From the cell containing the given text, extract its center point as [X, Y] coordinate. 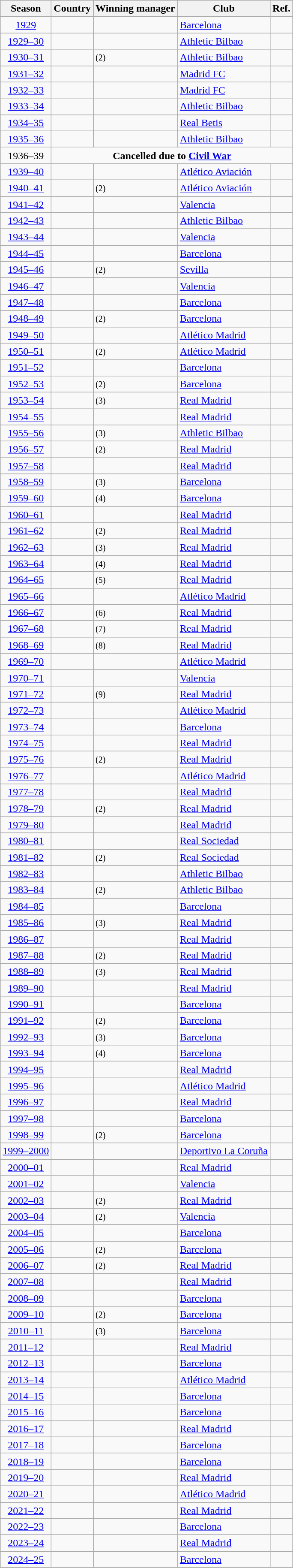
1931–32 [26, 74]
Ref. [282, 9]
1970–71 [26, 678]
1943–44 [26, 237]
Club [224, 9]
1986–87 [26, 939]
1954–55 [26, 416]
1952–53 [26, 384]
1950–51 [26, 351]
1977–78 [26, 792]
1960–61 [26, 515]
1974–75 [26, 743]
2014–15 [26, 1396]
1935–36 [26, 139]
2006–07 [26, 1266]
1980–81 [26, 841]
Winning manager [135, 9]
1979–80 [26, 825]
2007–08 [26, 1282]
1985–86 [26, 923]
1932–33 [26, 90]
1961–62 [26, 531]
2021–22 [26, 1510]
(7) [135, 629]
2016–17 [26, 1429]
1995–96 [26, 1086]
1981–82 [26, 857]
1992–93 [26, 1037]
1968–69 [26, 645]
1948–49 [26, 319]
1972–73 [26, 710]
1963–64 [26, 564]
1964–65 [26, 580]
1988–89 [26, 971]
1978–79 [26, 808]
2022–23 [26, 1527]
2010–11 [26, 1331]
1956–57 [26, 449]
2013–14 [26, 1380]
1933–34 [26, 106]
1934–35 [26, 123]
1976–77 [26, 776]
1959–60 [26, 498]
1994–95 [26, 1070]
1991–92 [26, 1021]
1949–50 [26, 335]
1957–58 [26, 465]
1953–54 [26, 400]
1936–39 [26, 155]
1941–42 [26, 205]
1939–40 [26, 172]
1999–2000 [26, 1151]
1998–99 [26, 1135]
2023–24 [26, 1543]
1955–56 [26, 433]
1946–47 [26, 286]
1929–30 [26, 41]
1973–74 [26, 727]
Sevilla [224, 270]
2011–12 [26, 1347]
1989–90 [26, 988]
2004–05 [26, 1233]
1967–68 [26, 629]
1987–88 [26, 955]
1951–52 [26, 368]
1942–43 [26, 221]
2008–09 [26, 1298]
(9) [135, 694]
1929 [26, 25]
1930–31 [26, 57]
1997–98 [26, 1119]
2020–21 [26, 1494]
2005–06 [26, 1249]
1975–76 [26, 760]
Cancelled due to Civil War [172, 155]
1983–84 [26, 890]
1982–83 [26, 874]
1990–91 [26, 1004]
(6) [135, 612]
2015–16 [26, 1412]
1947–48 [26, 302]
Country [72, 9]
2002–03 [26, 1200]
2019–20 [26, 1478]
1958–59 [26, 482]
2009–10 [26, 1315]
1996–97 [26, 1102]
1965–66 [26, 596]
1971–72 [26, 694]
2018–19 [26, 1461]
(5) [135, 580]
Deportivo La Coruña [224, 1151]
1962–63 [26, 547]
1969–70 [26, 661]
Real Betis [224, 123]
1940–41 [26, 188]
2024–25 [26, 1559]
Season [26, 9]
1984–85 [26, 906]
1993–94 [26, 1053]
2017–18 [26, 1445]
1944–45 [26, 253]
2003–04 [26, 1216]
2001–02 [26, 1184]
1945–46 [26, 270]
(8) [135, 645]
2000–01 [26, 1167]
1966–67 [26, 612]
2012–13 [26, 1363]
